Find where the given text appears and provide that cell's center as [x, y] coordinate. 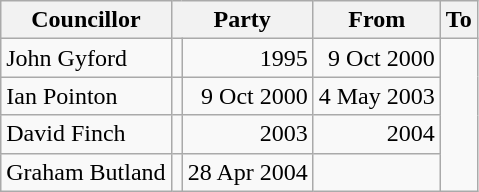
1995 [248, 58]
David Finch [86, 134]
2004 [376, 134]
To [458, 20]
Councillor [86, 20]
2003 [248, 134]
28 Apr 2004 [248, 172]
Ian Pointon [86, 96]
John Gyford [86, 58]
Party [242, 20]
Graham Butland [86, 172]
From [376, 20]
4 May 2003 [376, 96]
